Extract the (X, Y) coordinate from the center of the cell holding the provided text.  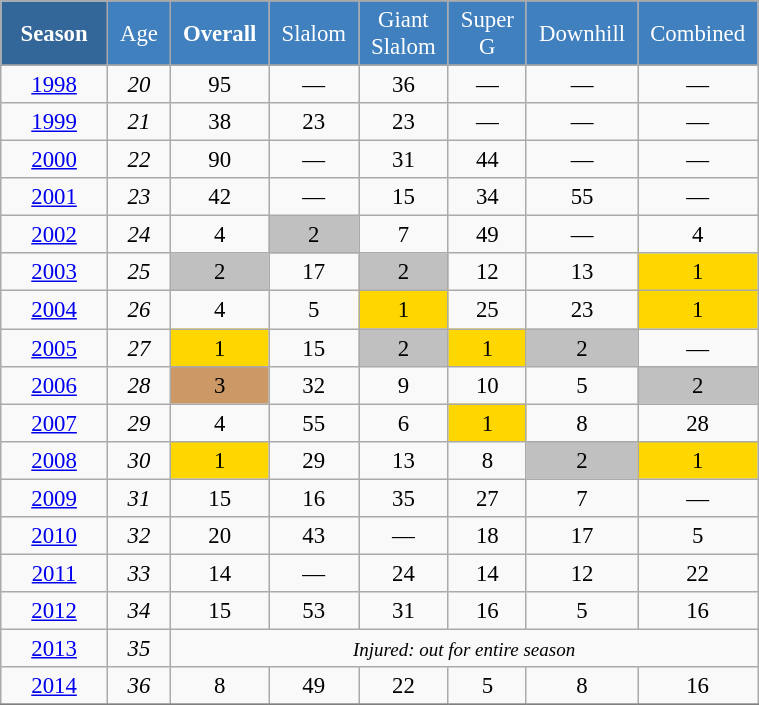
6 (404, 423)
42 (219, 197)
2001 (54, 197)
2007 (54, 423)
Overall (219, 34)
Injured: out for entire season (464, 648)
30 (138, 460)
2003 (54, 273)
2010 (54, 536)
44 (487, 160)
2013 (54, 648)
18 (487, 536)
43 (314, 536)
2008 (54, 460)
2006 (54, 385)
2004 (54, 310)
Combined (698, 34)
Season (54, 34)
38 (219, 122)
2009 (54, 498)
2011 (54, 573)
Super G (487, 34)
33 (138, 573)
Slalom (314, 34)
2005 (54, 348)
2014 (54, 686)
2000 (54, 160)
53 (314, 611)
90 (219, 160)
3 (219, 385)
95 (219, 85)
10 (487, 385)
21 (138, 122)
2012 (54, 611)
1999 (54, 122)
GiantSlalom (404, 34)
Age (138, 34)
26 (138, 310)
2002 (54, 235)
Downhill (582, 34)
9 (404, 385)
1998 (54, 85)
